Find where the given text appears and provide that cell's center as [X, Y] coordinate. 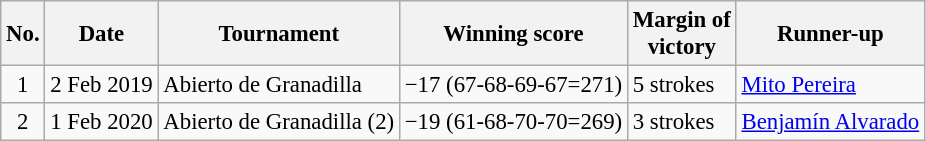
5 strokes [682, 85]
2 Feb 2019 [102, 85]
Benjamín Alvarado [830, 122]
1 Feb 2020 [102, 122]
Tournament [278, 34]
Winning score [513, 34]
Margin ofvictory [682, 34]
3 strokes [682, 122]
Abierto de Granadilla (2) [278, 122]
Abierto de Granadilla [278, 85]
Mito Pereira [830, 85]
1 [23, 85]
Runner-up [830, 34]
No. [23, 34]
−17 (67-68-69-67=271) [513, 85]
Date [102, 34]
−19 (61-68-70-70=269) [513, 122]
2 [23, 122]
